Return the (x, y) coordinate for the center point of the cell that contains the specified text.  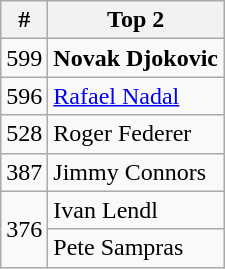
Pete Sampras (136, 248)
596 (24, 96)
Top 2 (136, 20)
# (24, 20)
Rafael Nadal (136, 96)
Jimmy Connors (136, 172)
528 (24, 134)
Roger Federer (136, 134)
599 (24, 58)
Novak Djokovic (136, 58)
376 (24, 229)
387 (24, 172)
Ivan Lendl (136, 210)
